From the cell containing the given text, extract its center point as [x, y] coordinate. 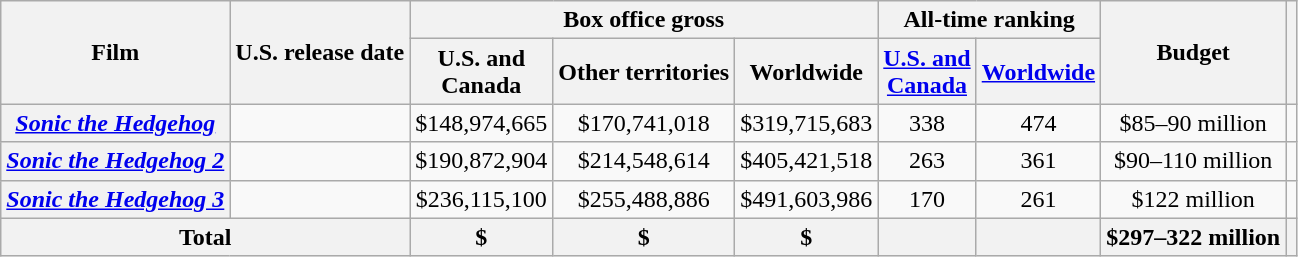
$170,741,018 [644, 123]
U.S. release date [320, 52]
$214,548,614 [644, 161]
Other territories [644, 72]
U.S. andCanada [482, 72]
$190,872,904 [482, 161]
$491,603,986 [806, 199]
U.S. and Canada [927, 72]
261 [1038, 199]
Sonic the Hedgehog [116, 123]
$297–322 million [1194, 237]
All-time ranking [990, 20]
$255,488,886 [644, 199]
Total [206, 237]
361 [1038, 161]
474 [1038, 123]
Sonic the Hedgehog 2 [116, 161]
Sonic the Hedgehog 3 [116, 199]
$236,115,100 [482, 199]
$122 million [1194, 199]
$148,974,665 [482, 123]
263 [927, 161]
338 [927, 123]
Budget [1194, 52]
Box office gross [644, 20]
$405,421,518 [806, 161]
170 [927, 199]
$85–90 million [1194, 123]
$90–110 million [1194, 161]
$319,715,683 [806, 123]
Film [116, 52]
